Output the [x, y] coordinate of the center of the cell containing the given text.  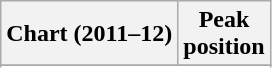
Chart (2011–12) [90, 34]
Peakposition [224, 34]
